Scan for the cell matching the given text and deliver its [X, Y] coordinate at center. 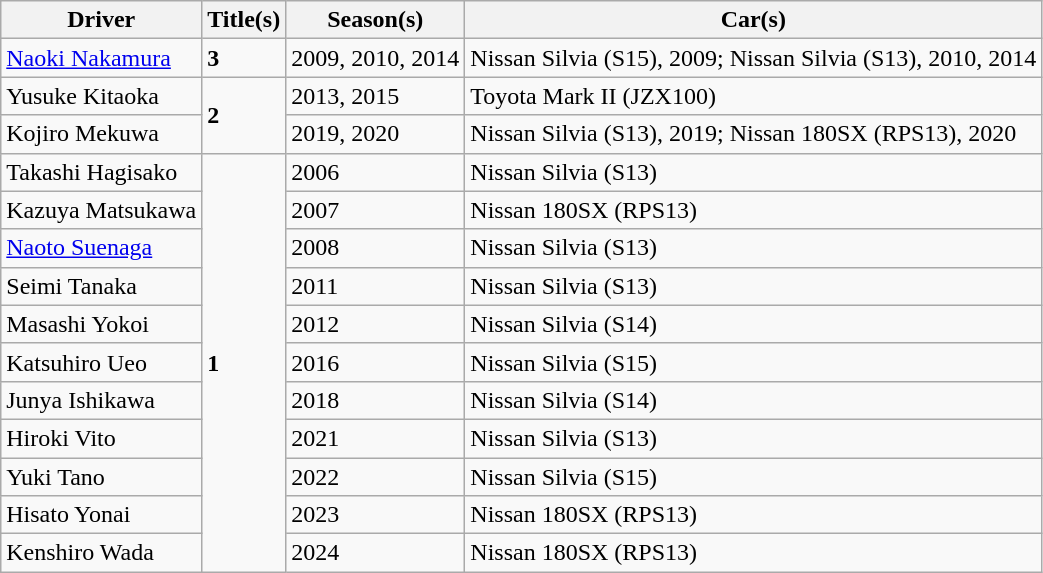
Naoki Nakamura [102, 58]
2016 [376, 362]
2 [244, 115]
2019, 2020 [376, 134]
2008 [376, 248]
2018 [376, 400]
Takashi Hagisako [102, 172]
2012 [376, 324]
Kazuya Matsukawa [102, 210]
Seimi Tanaka [102, 286]
Masashi Yokoi [102, 324]
2023 [376, 515]
2009, 2010, 2014 [376, 58]
Nissan Silvia (S15), 2009; Nissan Silvia (S13), 2010, 2014 [754, 58]
Hiroki Vito [102, 438]
Kenshiro Wada [102, 553]
Kojiro Mekuwa [102, 134]
2006 [376, 172]
Car(s) [754, 20]
2024 [376, 553]
Hisato Yonai [102, 515]
Driver [102, 20]
2021 [376, 438]
2022 [376, 477]
2013, 2015 [376, 96]
1 [244, 362]
Nissan Silvia (S13), 2019; Nissan 180SX (RPS13), 2020 [754, 134]
Junya Ishikawa [102, 400]
2007 [376, 210]
Naoto Suenaga [102, 248]
Title(s) [244, 20]
Yusuke Kitaoka [102, 96]
2011 [376, 286]
Season(s) [376, 20]
3 [244, 58]
Katsuhiro Ueo [102, 362]
Toyota Mark II (JZX100) [754, 96]
Yuki Tano [102, 477]
